Search for the cell housing the specified text and yield its (X, Y) center coordinate. 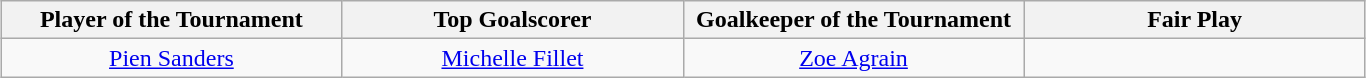
Fair Play (1194, 20)
Player of the Tournament (172, 20)
Zoe Agrain (854, 58)
Michelle Fillet (512, 58)
Top Goalscorer (512, 20)
Goalkeeper of the Tournament (854, 20)
Pien Sanders (172, 58)
